Find where the given text appears and provide that cell's center as [x, y] coordinate. 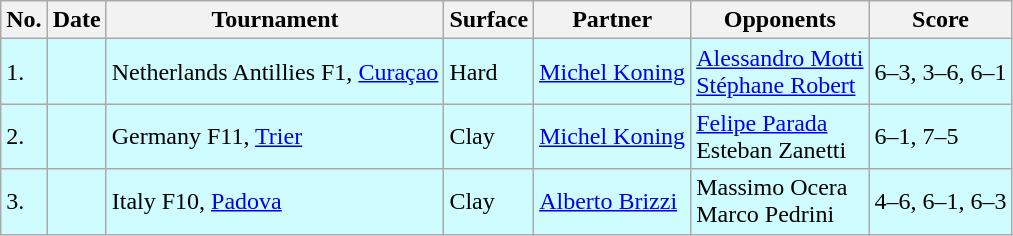
Score [940, 20]
6–1, 7–5 [940, 136]
Alessandro Motti Stéphane Robert [780, 72]
Germany F11, Trier [275, 136]
3. [24, 202]
4–6, 6–1, 6–3 [940, 202]
Opponents [780, 20]
Felipe Parada Esteban Zanetti [780, 136]
Tournament [275, 20]
2. [24, 136]
Surface [489, 20]
Hard [489, 72]
1. [24, 72]
Date [76, 20]
No. [24, 20]
Netherlands Antillies F1, Curaçao [275, 72]
Partner [612, 20]
Alberto Brizzi [612, 202]
Massimo Ocera Marco Pedrini [780, 202]
Italy F10, Padova [275, 202]
6–3, 3–6, 6–1 [940, 72]
